Return [X, Y] of the center of cell containing provided text 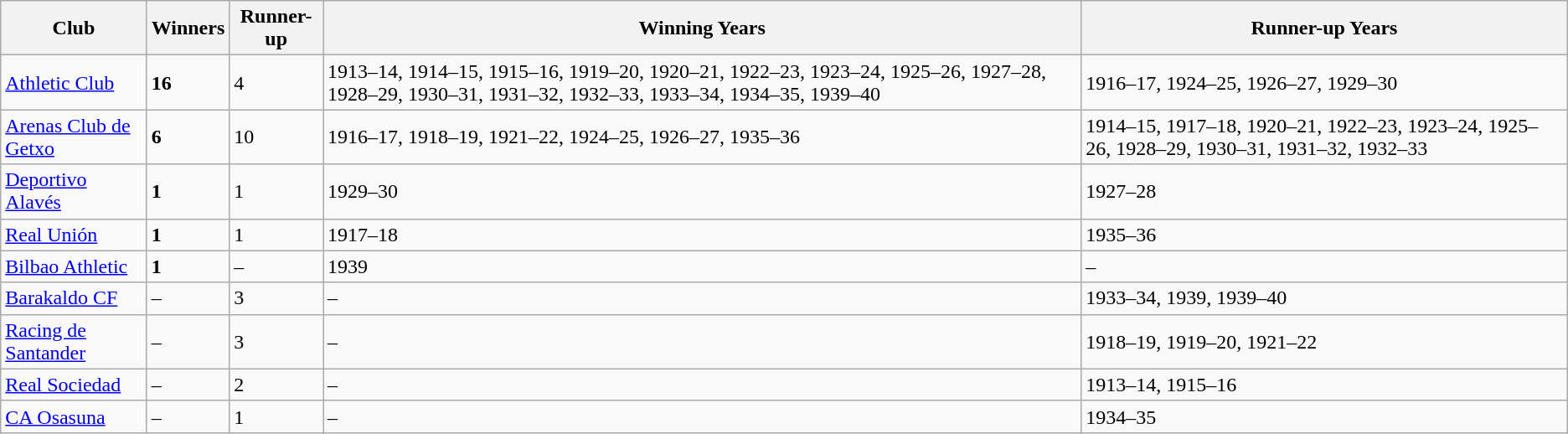
1914–15, 1917–18, 1920–21, 1922–23, 1923–24, 1925–26, 1928–29, 1930–31, 1931–32, 1932–33 [1325, 137]
1916–17, 1918–19, 1921–22, 1924–25, 1926–27, 1935–36 [702, 137]
1935–36 [1325, 235]
6 [188, 137]
16 [188, 82]
1916–17, 1924–25, 1926–27, 1929–30 [1325, 82]
2 [276, 385]
1934–35 [1325, 416]
Runner-up [276, 28]
1933–34, 1939, 1939–40 [1325, 298]
Real Sociedad [74, 385]
Runner-up Years [1325, 28]
Barakaldo CF [74, 298]
Deportivo Alavés [74, 191]
4 [276, 82]
1939 [702, 266]
Real Unión [74, 235]
Winners [188, 28]
1913–14, 1914–15, 1915–16, 1919–20, 1920–21, 1922–23, 1923–24, 1925–26, 1927–28, 1928–29, 1930–31, 1931–32, 1932–33, 1933–34, 1934–35, 1939–40 [702, 82]
Club [74, 28]
Bilbao Athletic [74, 266]
Racing de Santander [74, 342]
Athletic Club [74, 82]
1918–19, 1919–20, 1921–22 [1325, 342]
Winning Years [702, 28]
1913–14, 1915–16 [1325, 385]
1927–28 [1325, 191]
CA Osasuna [74, 416]
10 [276, 137]
1917–18 [702, 235]
Arenas Club de Getxo [74, 137]
1929–30 [702, 191]
